Provide the (x, y) coordinate of the cell's center where the given text is located.  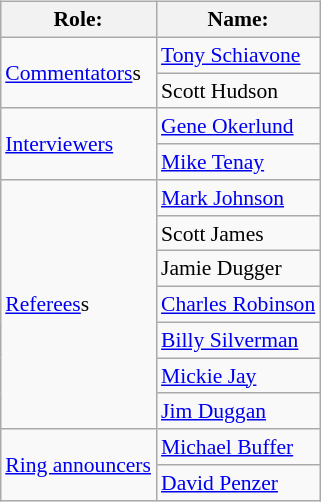
Mark Johnson (238, 198)
Scott Hudson (238, 91)
Michael Buffer (238, 447)
Scott James (238, 233)
Commentatorss (78, 72)
Jamie Dugger (238, 269)
Refereess (78, 304)
Ring announcers (78, 464)
Role: (78, 20)
Gene Okerlund (238, 126)
Charles Robinson (238, 305)
Mickie Jay (238, 376)
David Penzer (238, 483)
Jim Duggan (238, 411)
Name: (238, 20)
Tony Schiavone (238, 55)
Billy Silverman (238, 340)
Mike Tenay (238, 162)
Interviewers (78, 144)
